Determine the [X, Y] coordinate at the center of the cell enclosing the given text.  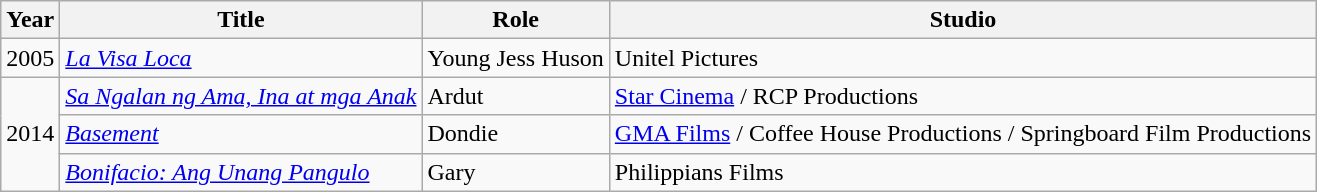
Studio [962, 20]
Philippians Films [962, 172]
Star Cinema / RCP Productions [962, 96]
Gary [516, 172]
2005 [30, 58]
Basement [241, 134]
Sa Ngalan ng Ama, Ina at mga Anak [241, 96]
GMA Films / Coffee House Productions / Springboard Film Productions [962, 134]
Year [30, 20]
Title [241, 20]
Young Jess Huson [516, 58]
Bonifacio: Ang Unang Pangulo [241, 172]
Ardut [516, 96]
Unitel Pictures [962, 58]
Dondie [516, 134]
Role [516, 20]
2014 [30, 134]
La Visa Loca [241, 58]
